Extract the [x, y] coordinate from the center of the cell holding the provided text.  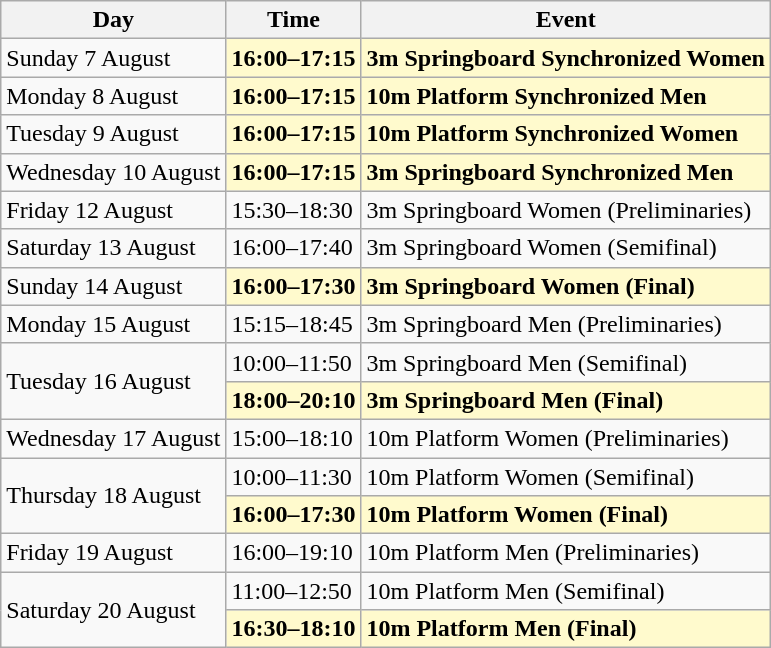
11:00–12:50 [294, 591]
10:00–11:50 [294, 362]
16:00–19:10 [294, 553]
Wednesday 17 August [114, 438]
10m Platform Men (Final) [566, 629]
Sunday 14 August [114, 286]
10m Platform Synchronized Women [566, 134]
3m Springboard Men (Semifinal) [566, 362]
10:00–11:30 [294, 477]
16:00–17:40 [294, 248]
Tuesday 16 August [114, 381]
Friday 19 August [114, 553]
10m Platform Women (Final) [566, 515]
3m Springboard Men (Preliminaries) [566, 324]
Saturday 20 August [114, 610]
Monday 15 August [114, 324]
18:00–20:10 [294, 400]
Tuesday 9 August [114, 134]
16:30–18:10 [294, 629]
3m Springboard Women (Preliminaries) [566, 210]
10m Platform Synchronized Men [566, 96]
15:00–18:10 [294, 438]
Time [294, 20]
Day [114, 20]
10m Platform Men (Preliminaries) [566, 553]
Monday 8 August [114, 96]
Thursday 18 August [114, 496]
3m Springboard Women (Semifinal) [566, 248]
15:15–18:45 [294, 324]
10m Platform Women (Preliminaries) [566, 438]
Saturday 13 August [114, 248]
3m Springboard Men (Final) [566, 400]
Sunday 7 August [114, 58]
Friday 12 August [114, 210]
15:30–18:30 [294, 210]
3m Springboard Women (Final) [566, 286]
Event [566, 20]
Wednesday 10 August [114, 172]
10m Platform Women (Semifinal) [566, 477]
3m Springboard Synchronized Men [566, 172]
10m Platform Men (Semifinal) [566, 591]
3m Springboard Synchronized Women [566, 58]
